From the cell containing the given text, extract its center point as [X, Y] coordinate. 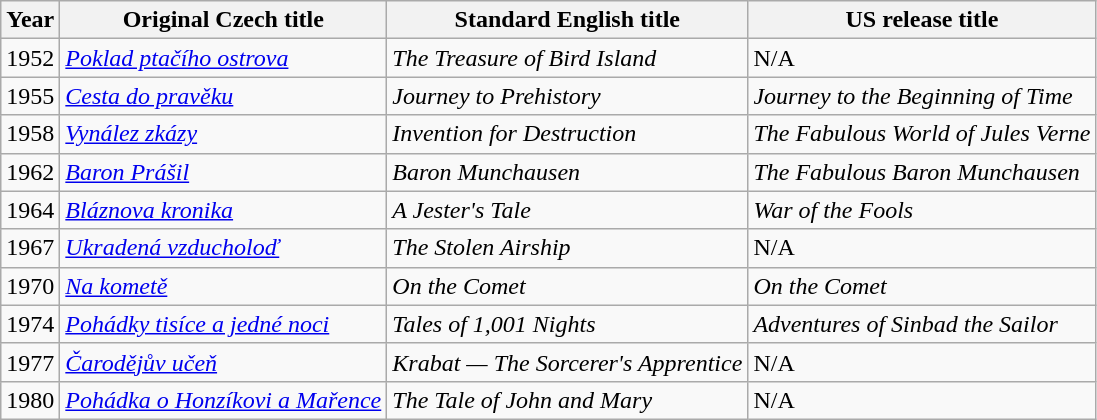
The Tale of John and Mary [568, 400]
Invention for Destruction [568, 134]
Original Czech title [224, 20]
1958 [30, 134]
1955 [30, 96]
Cesta do pravěku [224, 96]
Vynález zkázy [224, 134]
Journey to the Beginning of Time [922, 96]
Na kometě [224, 286]
US release title [922, 20]
The Stolen Airship [568, 248]
Ukradená vzducholoď [224, 248]
1964 [30, 210]
Čarodějův učeň [224, 362]
A Jester's Tale [568, 210]
1962 [30, 172]
Pohádky tisíce a jedné noci [224, 324]
1974 [30, 324]
Poklad ptačího ostrova [224, 58]
Journey to Prehistory [568, 96]
The Fabulous Baron Munchausen [922, 172]
1977 [30, 362]
Bláznova kronika [224, 210]
War of the Fools [922, 210]
1952 [30, 58]
Adventures of Sinbad the Sailor [922, 324]
The Fabulous World of Jules Verne [922, 134]
Baron Prášil [224, 172]
Tales of 1,001 Nights [568, 324]
1980 [30, 400]
The Treasure of Bird Island [568, 58]
Standard English title [568, 20]
Pohádka o Honzíkovi a Mařence [224, 400]
Krabat — The Sorcerer's Apprentice [568, 362]
Baron Munchausen [568, 172]
Year [30, 20]
1967 [30, 248]
1970 [30, 286]
